Scan for the cell matching the given text and deliver its (X, Y) coordinate at center. 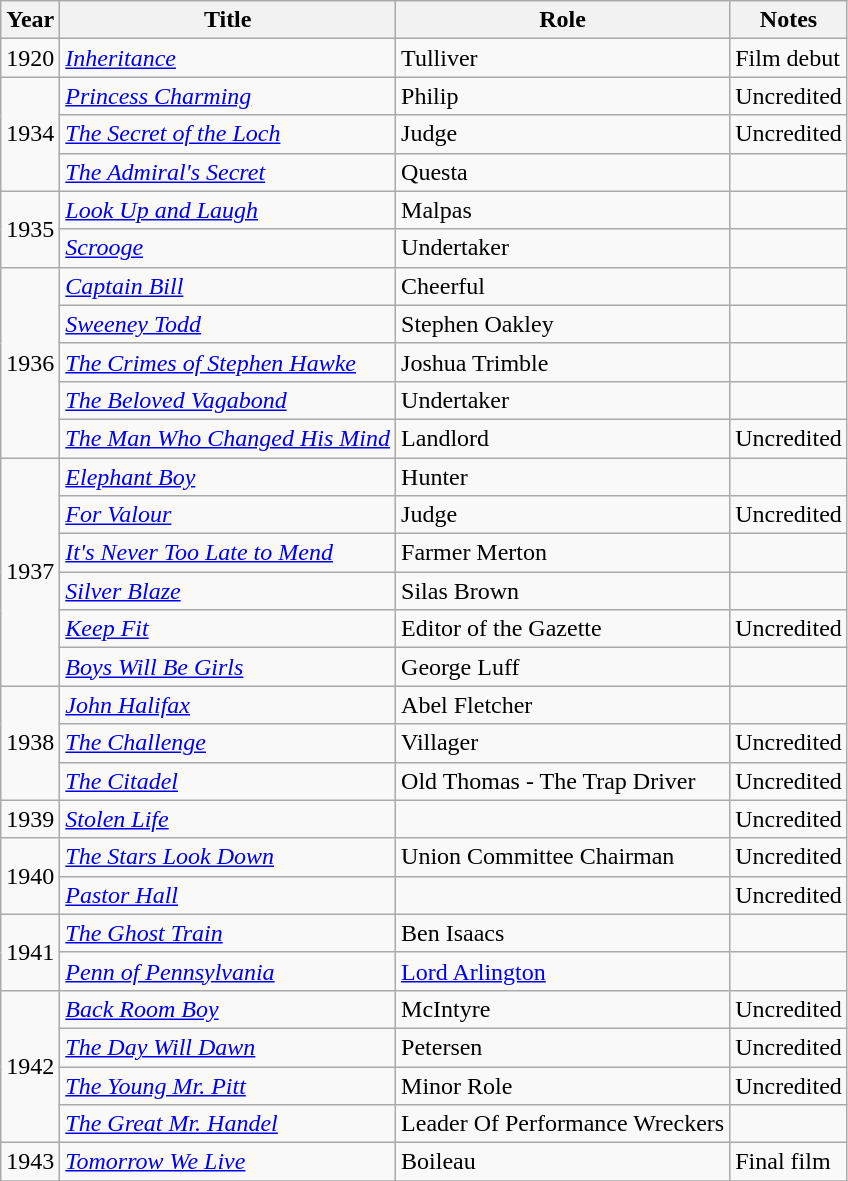
The Challenge (228, 743)
Stephen Oakley (563, 324)
Sweeney Todd (228, 324)
For Valour (228, 515)
The Stars Look Down (228, 857)
Editor of the Gazette (563, 629)
The Citadel (228, 781)
Film debut (789, 58)
1942 (30, 1066)
The Secret of the Loch (228, 134)
It's Never Too Late to Mend (228, 553)
Notes (789, 20)
The Admiral's Secret (228, 172)
The Man Who Changed His Mind (228, 438)
1935 (30, 229)
The Ghost Train (228, 933)
John Halifax (228, 705)
The Beloved Vagabond (228, 400)
1934 (30, 134)
The Young Mr. Pitt (228, 1085)
Elephant Boy (228, 477)
1938 (30, 743)
1936 (30, 362)
The Great Mr. Handel (228, 1124)
Inheritance (228, 58)
Princess Charming (228, 96)
Petersen (563, 1047)
Back Room Boy (228, 1009)
Title (228, 20)
The Crimes of Stephen Hawke (228, 362)
Abel Fletcher (563, 705)
Joshua Trimble (563, 362)
Captain Bill (228, 286)
Hunter (563, 477)
1941 (30, 952)
Union Committee Chairman (563, 857)
Questa (563, 172)
Tomorrow We Live (228, 1162)
George Luff (563, 667)
Ben Isaacs (563, 933)
Philip (563, 96)
Pastor Hall (228, 895)
Year (30, 20)
Lord Arlington (563, 971)
Penn of Pennsylvania (228, 971)
Boys Will Be Girls (228, 667)
Villager (563, 743)
Minor Role (563, 1085)
Stolen Life (228, 819)
Final film (789, 1162)
The Day Will Dawn (228, 1047)
1920 (30, 58)
Boileau (563, 1162)
Silas Brown (563, 591)
Role (563, 20)
Old Thomas - The Trap Driver (563, 781)
1940 (30, 876)
Cheerful (563, 286)
Farmer Merton (563, 553)
1943 (30, 1162)
Silver Blaze (228, 591)
Keep Fit (228, 629)
Leader Of Performance Wreckers (563, 1124)
McIntyre (563, 1009)
Scrooge (228, 248)
Malpas (563, 210)
Tulliver (563, 58)
1937 (30, 572)
Landlord (563, 438)
Look Up and Laugh (228, 210)
1939 (30, 819)
